Pinpoint the cell where the given text exists, returning its [X, Y] midpoint coordinate. 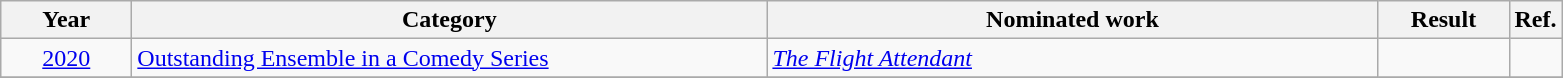
2020 [66, 58]
Result [1444, 20]
Nominated work [1072, 20]
Year [66, 20]
Ref. [1536, 20]
Outstanding Ensemble in a Comedy Series [450, 58]
The Flight Attendant [1072, 58]
Category [450, 20]
